Pinpoint the cell where the given text exists, returning its (X, Y) midpoint coordinate. 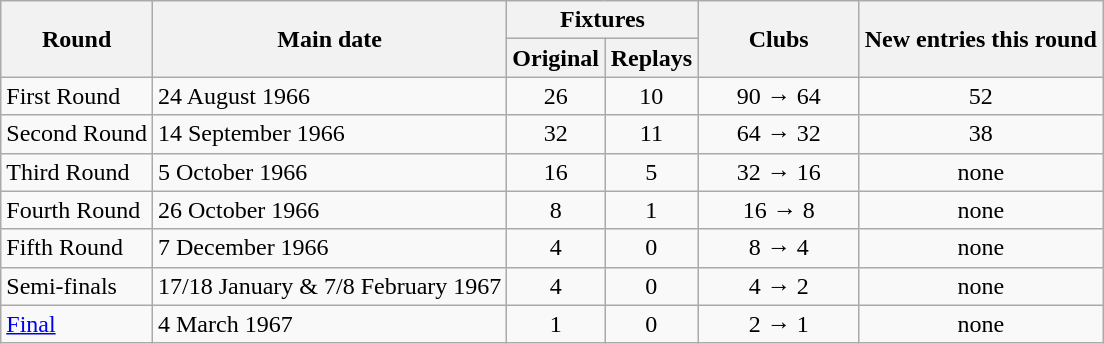
New entries this round (980, 39)
First Round (77, 96)
8 → 4 (778, 248)
32 (556, 134)
17/18 January & 7/8 February 1967 (329, 286)
10 (652, 96)
Clubs (778, 39)
26 October 1966 (329, 210)
5 October 1966 (329, 172)
Fixtures (602, 20)
24 August 1966 (329, 96)
7 December 1966 (329, 248)
11 (652, 134)
Second Round (77, 134)
5 (652, 172)
64 → 32 (778, 134)
26 (556, 96)
90 → 64 (778, 96)
32 → 16 (778, 172)
Third Round (77, 172)
16 → 8 (778, 210)
38 (980, 134)
4 → 2 (778, 286)
Main date (329, 39)
2 → 1 (778, 324)
Round (77, 39)
Replays (652, 58)
Semi-finals (77, 286)
4 March 1967 (329, 324)
Final (77, 324)
Fifth Round (77, 248)
52 (980, 96)
Fourth Round (77, 210)
14 September 1966 (329, 134)
8 (556, 210)
16 (556, 172)
Original (556, 58)
